Determine the (x, y) coordinate at the center of the cell enclosing the given text.  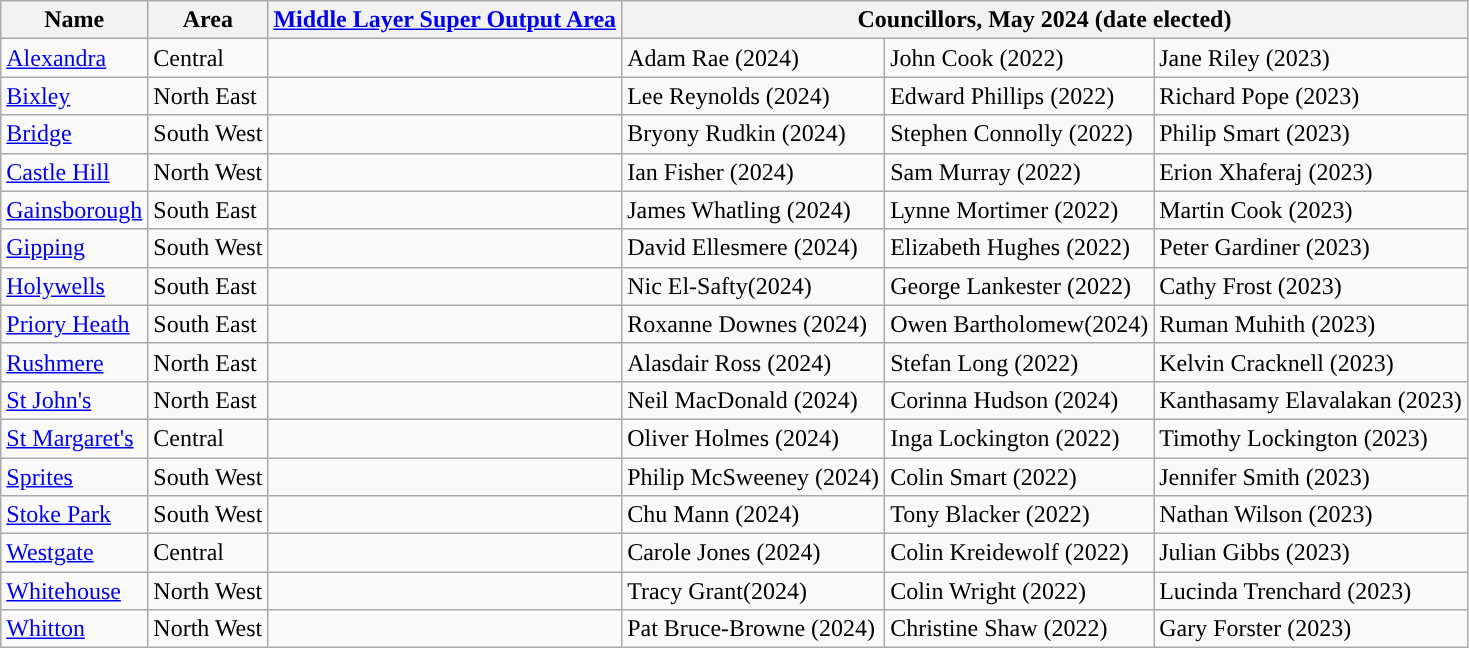
John Cook (2022) (1020, 58)
Adam Rae (2024) (754, 58)
Julian Gibbs (2023) (1311, 553)
Carole Jones (2024) (754, 553)
St John's (74, 400)
Priory Heath (74, 324)
Councillors, May 2024 (date elected) (1045, 20)
Christine Shaw (2022) (1020, 629)
David Ellesmere (2024) (754, 248)
Castle Hill (74, 172)
Owen Bartholomew(2024) (1020, 324)
Sam Murray (2022) (1020, 172)
Peter Gardiner (2023) (1311, 248)
Holywells (74, 286)
Nathan Wilson (2023) (1311, 515)
Gainsborough (74, 210)
George Lankester (2022) (1020, 286)
Name (74, 20)
Inga Lockington (2022) (1020, 438)
Alexandra (74, 58)
Neil MacDonald (2024) (754, 400)
Philip Smart (2023) (1311, 134)
Oliver Holmes (2024) (754, 438)
Colin Kreidewolf (2022) (1020, 553)
Rushmere (74, 362)
Tony Blacker (2022) (1020, 515)
Alasdair Ross (2024) (754, 362)
Ruman Muhith (2023) (1311, 324)
Middle Layer Super Output Area (445, 20)
Colin Smart (2022) (1020, 477)
Westgate (74, 553)
St Margaret's (74, 438)
Corinna Hudson (2024) (1020, 400)
Area (208, 20)
Gipping (74, 248)
Elizabeth Hughes (2022) (1020, 248)
Pat Bruce-Browne (2024) (754, 629)
Edward Phillips (2022) (1020, 96)
Ian Fisher (2024) (754, 172)
Stefan Long (2022) (1020, 362)
Colin Wright (2022) (1020, 591)
Bryony Rudkin (2024) (754, 134)
Jennifer Smith (2023) (1311, 477)
Tracy Grant(2024) (754, 591)
Whitton (74, 629)
Kanthasamy Elavalakan (2023) (1311, 400)
Bridge (74, 134)
Kelvin Cracknell (2023) (1311, 362)
Lucinda Trenchard (2023) (1311, 591)
Richard Pope (2023) (1311, 96)
Stephen Connolly (2022) (1020, 134)
Stoke Park (74, 515)
Nic El-Safty(2024) (754, 286)
Gary Forster (2023) (1311, 629)
Sprites (74, 477)
Whitehouse (74, 591)
Erion Xhaferaj (2023) (1311, 172)
James Whatling (2024) (754, 210)
Roxanne Downes (2024) (754, 324)
Bixley (74, 96)
Lee Reynolds (2024) (754, 96)
Cathy Frost (2023) (1311, 286)
Martin Cook (2023) (1311, 210)
Chu Mann (2024) (754, 515)
Timothy Lockington (2023) (1311, 438)
Lynne Mortimer (2022) (1020, 210)
Jane Riley (2023) (1311, 58)
Philip McSweeney (2024) (754, 477)
